Provide the [x, y] coordinate of the cell's center where the given text is located.  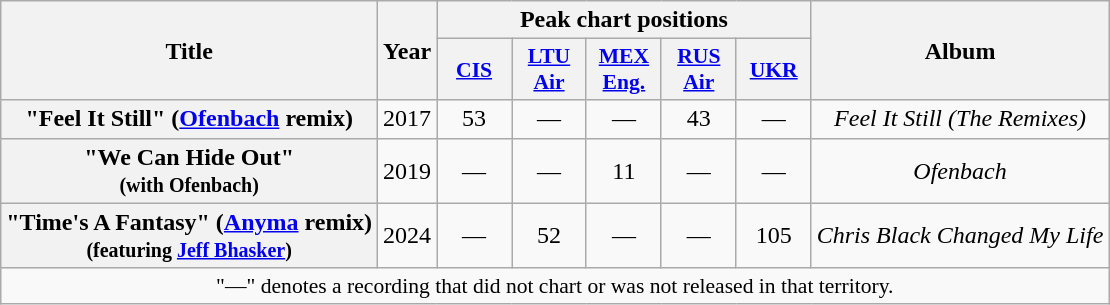
"Feel It Still" (Ofenbach remix) [190, 119]
Title [190, 50]
Feel It Still (The Remixes) [960, 119]
53 [474, 119]
2017 [408, 119]
LTUAir [550, 70]
RUSAir [698, 70]
Album [960, 50]
CIS [474, 70]
Year [408, 50]
Chris Black Changed My Life [960, 236]
"—" denotes a recording that did not chart or was not released in that territory. [555, 286]
2024 [408, 236]
11 [624, 170]
"Time's A Fantasy" (Anyma remix)(featuring Jeff Bhasker) [190, 236]
"We Can Hide Out"(with Ofenbach) [190, 170]
Ofenbach [960, 170]
52 [550, 236]
Peak chart positions [624, 20]
105 [774, 236]
2019 [408, 170]
43 [698, 119]
UKR [774, 70]
MEXEng. [624, 70]
